Locate the cell with the specified text and output its (x, y) center coordinate. 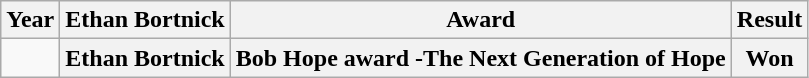
Won (769, 58)
Bob Hope award -The Next Generation of Hope (480, 58)
Award (480, 20)
Year (30, 20)
Result (769, 20)
